Pinpoint the cell where the given text exists, returning its [x, y] midpoint coordinate. 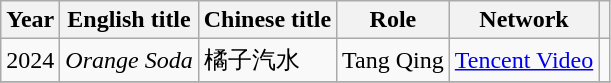
Network [524, 20]
Chinese title [267, 20]
Orange Soda [129, 60]
2024 [30, 60]
Tencent Video [524, 60]
Tang Qing [394, 60]
Role [394, 20]
橘子汽水 [267, 60]
English title [129, 20]
Year [30, 20]
